Pinpoint the cell where the given text exists, returning its [x, y] midpoint coordinate. 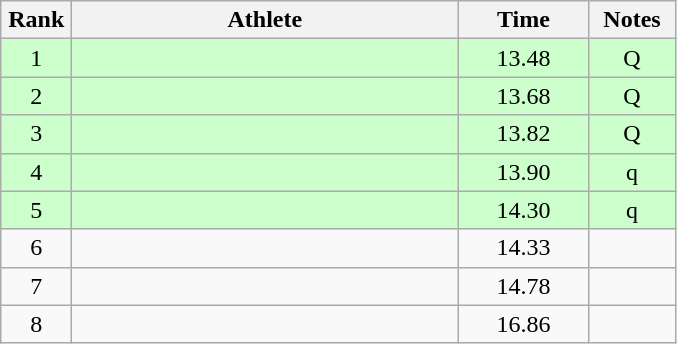
2 [36, 96]
8 [36, 324]
7 [36, 286]
6 [36, 248]
5 [36, 210]
3 [36, 134]
Time [524, 20]
13.82 [524, 134]
13.48 [524, 58]
Notes [632, 20]
14.30 [524, 210]
14.78 [524, 286]
13.90 [524, 172]
1 [36, 58]
16.86 [524, 324]
Athlete [265, 20]
Rank [36, 20]
13.68 [524, 96]
14.33 [524, 248]
4 [36, 172]
